Provide the (x, y) coordinate of the cell's center where the given text is located.  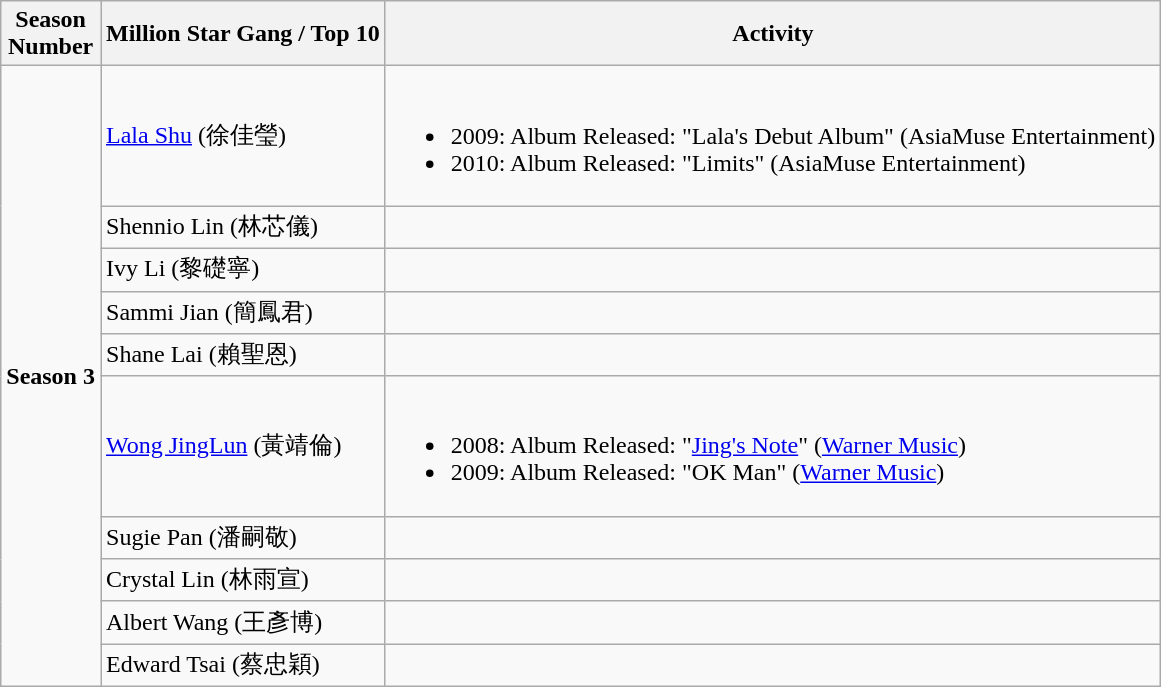
Edward Tsai (蔡忠穎) (242, 666)
Lala Shu (徐佳瑩) (242, 136)
Shane Lai (賴聖恩) (242, 356)
SeasonNumber (51, 34)
Ivy Li (黎礎寧) (242, 270)
Season 3 (51, 376)
Crystal Lin (林雨宣) (242, 580)
Sammi Jian (簡鳳君) (242, 312)
2008: Album Released: "Jing's Note" (Warner Music)2009: Album Released: "OK Man" (Warner Music) (773, 446)
Sugie Pan (潘嗣敬) (242, 538)
Activity (773, 34)
Wong JingLun (黃靖倫) (242, 446)
2009: Album Released: "Lala's Debut Album" (AsiaMuse Entertainment)2010: Album Released: "Limits" (AsiaMuse Entertainment) (773, 136)
Shennio Lin (林芯儀) (242, 228)
Albert Wang (王彥博) (242, 622)
Million Star Gang / Top 10 (242, 34)
